Detect which cell encompasses the target text, then output its [x, y] center coordinate. 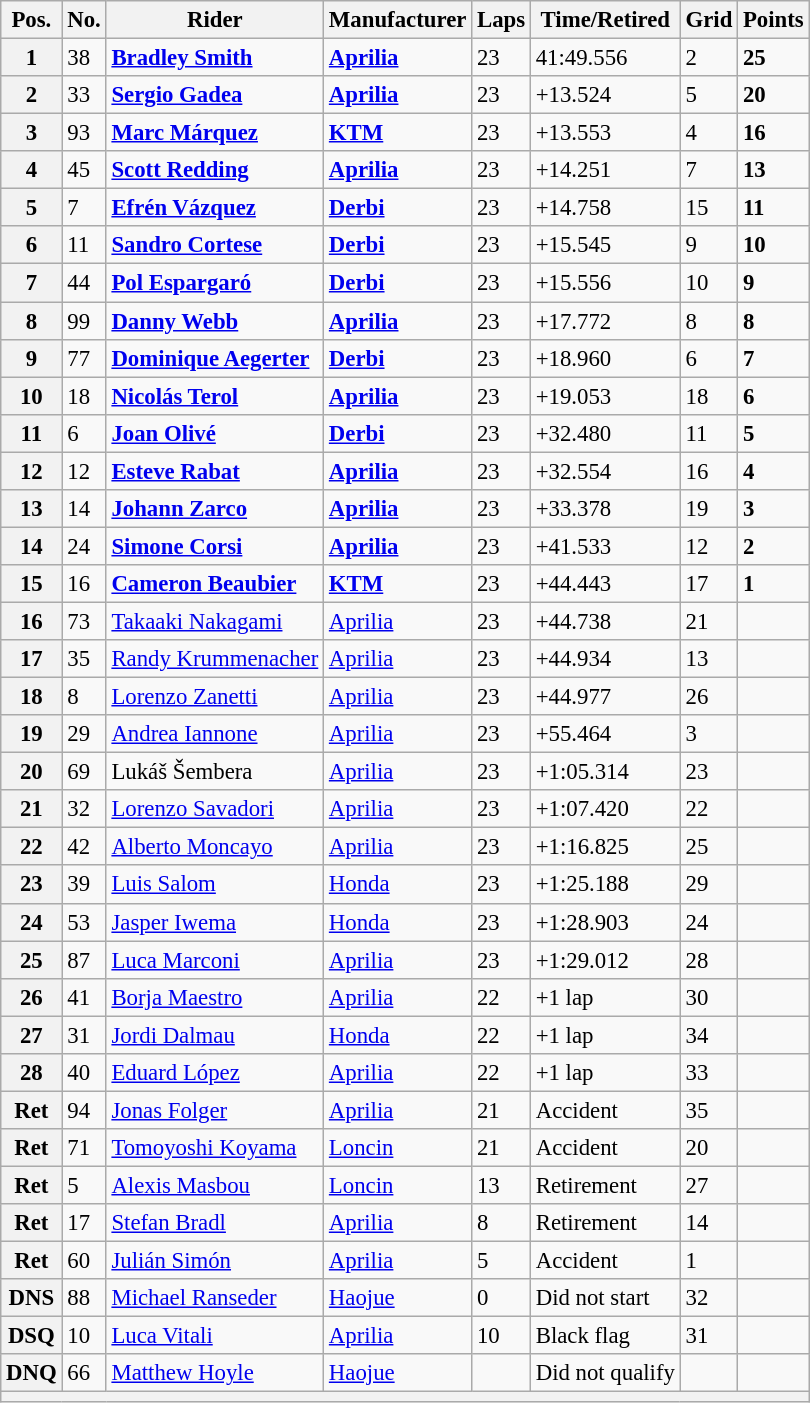
Pol Espargaró [214, 283]
Stefan Bradl [214, 1223]
+17.772 [605, 321]
Borja Maestro [214, 997]
Bradley Smith [214, 58]
34 [708, 1035]
+1:28.903 [605, 922]
Pos. [32, 20]
+13.524 [605, 95]
Laps [502, 20]
30 [708, 997]
+1:16.825 [605, 847]
+44.934 [605, 659]
DNS [32, 1298]
71 [84, 1148]
Jordi Dalmau [214, 1035]
Marc Márquez [214, 133]
Nicolás Terol [214, 396]
38 [84, 58]
53 [84, 922]
42 [84, 847]
Esteve Rabat [214, 471]
88 [84, 1298]
Cameron Beaubier [214, 584]
Simone Corsi [214, 546]
39 [84, 885]
Jasper Iwema [214, 922]
Tomoyoshi Koyama [214, 1148]
No. [84, 20]
+41.533 [605, 546]
Alberto Moncayo [214, 847]
+55.464 [605, 734]
77 [84, 358]
Jonas Folger [214, 1110]
Sergio Gadea [214, 95]
+32.480 [605, 433]
0 [502, 1298]
Eduard López [214, 1073]
DSQ [32, 1336]
Did not start [605, 1298]
93 [84, 133]
69 [84, 772]
+1:29.012 [605, 960]
+14.758 [605, 208]
Manufacturer [398, 20]
+15.556 [605, 283]
45 [84, 170]
Matthew Hoyle [214, 1373]
DNQ [32, 1373]
99 [84, 321]
41:49.556 [605, 58]
Sandro Cortese [214, 245]
+44.738 [605, 621]
Julián Simón [214, 1261]
41 [84, 997]
73 [84, 621]
+1:07.420 [605, 809]
Efrén Vázquez [214, 208]
Luis Salom [214, 885]
94 [84, 1110]
+1:05.314 [605, 772]
Scott Redding [214, 170]
Points [774, 20]
Lukáš Šembera [214, 772]
40 [84, 1073]
60 [84, 1261]
Johann Zarco [214, 509]
Joan Olivé [214, 433]
Lorenzo Savadori [214, 809]
87 [84, 960]
66 [84, 1373]
+13.553 [605, 133]
Alexis Masbou [214, 1185]
44 [84, 283]
+44.977 [605, 697]
Luca Vitali [214, 1336]
+19.053 [605, 396]
Black flag [605, 1336]
Lorenzo Zanetti [214, 697]
Randy Krummenacher [214, 659]
Grid [708, 20]
Luca Marconi [214, 960]
Did not qualify [605, 1373]
Michael Ranseder [214, 1298]
Danny Webb [214, 321]
+33.378 [605, 509]
Rider [214, 20]
Dominique Aegerter [214, 358]
+15.545 [605, 245]
+44.443 [605, 584]
+14.251 [605, 170]
+1:25.188 [605, 885]
Takaaki Nakagami [214, 621]
+32.554 [605, 471]
Andrea Iannone [214, 734]
Time/Retired [605, 20]
+18.960 [605, 358]
